Identify which cell holds the provided text, then report its (x, y) central coordinate. 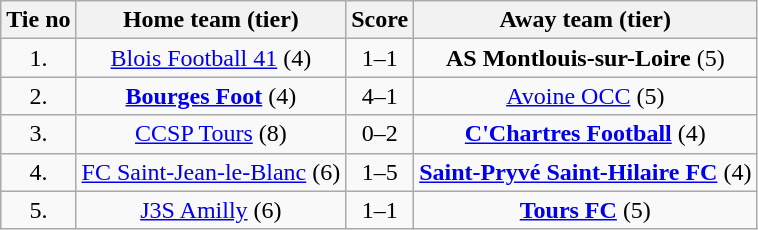
Tie no (38, 20)
Bourges Foot (4) (211, 96)
Score (380, 20)
Tours FC (5) (586, 210)
AS Montlouis-sur-Loire (5) (586, 58)
FC Saint-Jean-le-Blanc (6) (211, 172)
Blois Football 41 (4) (211, 58)
C'Chartres Football (4) (586, 134)
4. (38, 172)
4–1 (380, 96)
Saint-Pryvé Saint-Hilaire FC (4) (586, 172)
5. (38, 210)
3. (38, 134)
CCSP Tours (8) (211, 134)
1. (38, 58)
0–2 (380, 134)
Away team (tier) (586, 20)
Home team (tier) (211, 20)
2. (38, 96)
1–5 (380, 172)
Avoine OCC (5) (586, 96)
J3S Amilly (6) (211, 210)
